Detect which cell encompasses the target text, then output its (x, y) center coordinate. 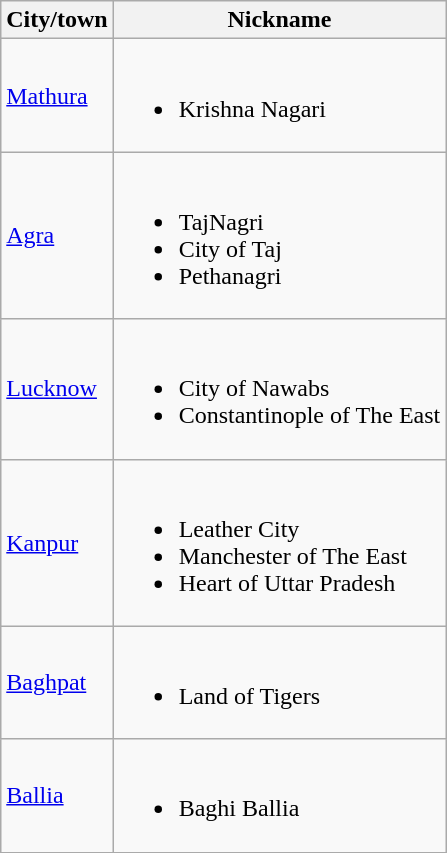
Land of Tigers (280, 682)
Leather CityManchester of The EastHeart of Uttar Pradesh (280, 542)
Baghi Ballia (280, 796)
Mathura (57, 96)
Nickname (280, 20)
City/town (57, 20)
Krishna Nagari (280, 96)
Ballia (57, 796)
TajNagriCity of TajPethanagri (280, 236)
City of NawabsConstantinople of The East (280, 389)
Kanpur (57, 542)
Baghpat (57, 682)
Lucknow (57, 389)
Agra (57, 236)
